Determine the [X, Y] coordinate at the center of the cell enclosing the given text.  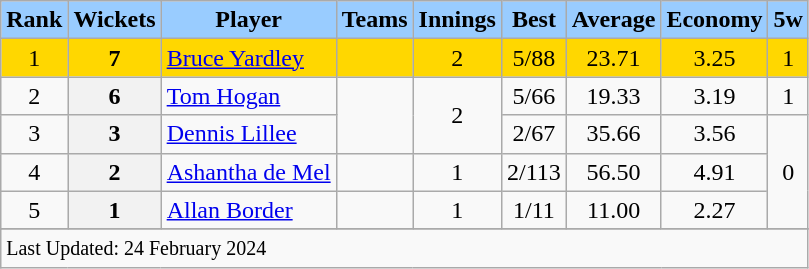
Last Updated: 24 February 2024 [405, 248]
56.50 [614, 172]
Economy [714, 20]
2/113 [534, 172]
Rank [34, 20]
3.56 [714, 134]
2/67 [534, 134]
3.25 [714, 58]
Wickets [114, 20]
23.71 [614, 58]
11.00 [614, 210]
0 [788, 172]
5/66 [534, 96]
5w [788, 20]
Ashantha de Mel [248, 172]
Average [614, 20]
Best [534, 20]
Allan Border [248, 210]
Teams [374, 20]
6 [114, 96]
Innings [457, 20]
7 [114, 58]
35.66 [614, 134]
3.19 [714, 96]
4.91 [714, 172]
Bruce Yardley [248, 58]
4 [34, 172]
Dennis Lillee [248, 134]
2.27 [714, 210]
1/11 [534, 210]
Player [248, 20]
5 [34, 210]
Tom Hogan [248, 96]
5/88 [534, 58]
19.33 [614, 96]
